Output the [x, y] coordinate of the center of the cell containing the given text.  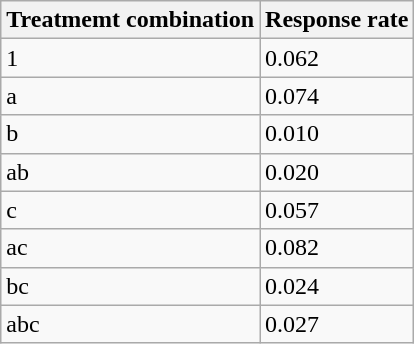
ab [130, 172]
0.057 [337, 210]
ac [130, 248]
Treatmemt combination [130, 20]
0.082 [337, 248]
0.074 [337, 96]
0.024 [337, 286]
a [130, 96]
c [130, 210]
bc [130, 286]
abc [130, 324]
0.010 [337, 134]
b [130, 134]
1 [130, 58]
0.020 [337, 172]
Response rate [337, 20]
0.062 [337, 58]
0.027 [337, 324]
